Search for the cell housing the specified text and yield its (X, Y) center coordinate. 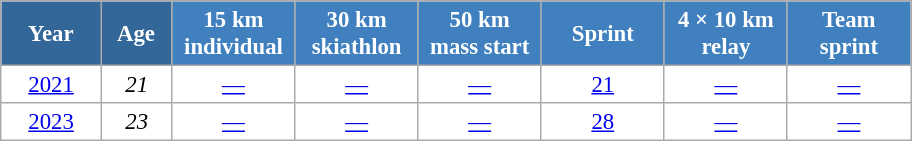
Age (136, 34)
Sprint (602, 34)
15 km individual (234, 34)
30 km skiathlon (356, 34)
4 × 10 km relay (726, 34)
23 (136, 122)
2021 (52, 85)
50 km mass start (480, 34)
Team sprint (848, 34)
28 (602, 122)
Year (52, 34)
2023 (52, 122)
